Determine the (x, y) coordinate at the center of the cell enclosing the given text.  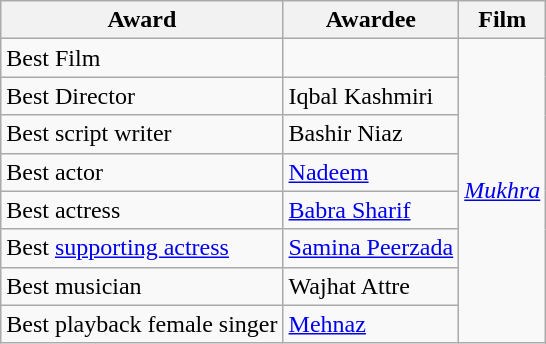
Best Film (142, 58)
Bashir Niaz (371, 134)
Best supporting actress (142, 248)
Babra Sharif (371, 210)
Nadeem (371, 172)
Best actor (142, 172)
Best playback female singer (142, 324)
Best actress (142, 210)
Best musician (142, 286)
Samina Peerzada (371, 248)
Iqbal Kashmiri (371, 96)
Best script writer (142, 134)
Mehnaz (371, 324)
Award (142, 20)
Mukhra (502, 191)
Wajhat Attre (371, 286)
Awardee (371, 20)
Film (502, 20)
Best Director (142, 96)
